Find where the given text appears and provide that cell's center as [X, Y] coordinate. 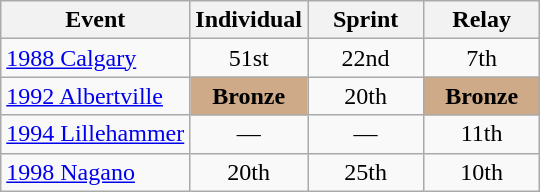
1992 Albertville [96, 96]
Relay [482, 20]
7th [482, 58]
1988 Calgary [96, 58]
Event [96, 20]
11th [482, 134]
22nd [366, 58]
10th [482, 172]
1998 Nagano [96, 172]
Individual [249, 20]
25th [366, 172]
51st [249, 58]
1994 Lillehammer [96, 134]
Sprint [366, 20]
